Scan for the cell matching the given text and deliver its [x, y] coordinate at center. 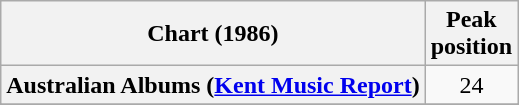
24 [471, 85]
Australian Albums (Kent Music Report) [213, 85]
Chart (1986) [213, 34]
Peakposition [471, 34]
